From the cell containing the given text, extract its center point as [x, y] coordinate. 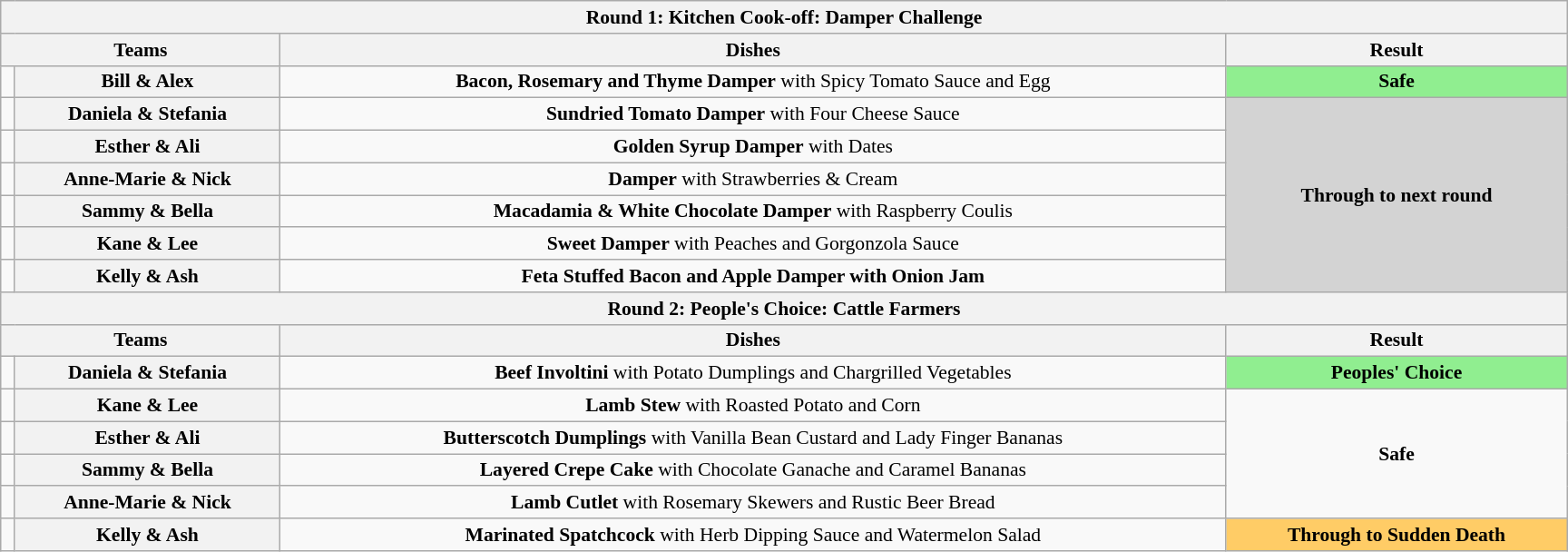
Peoples' Choice [1396, 373]
Lamb Cutlet with Rosemary Skewers and Rustic Beer Bread [753, 503]
Sundried Tomato Damper with Four Cheese Sauce [753, 114]
Butterscotch Dumplings with Vanilla Bean Custard and Lady Finger Bananas [753, 438]
Through to next round [1396, 195]
Bacon, Rosemary and Thyme Damper with Spicy Tomato Sauce and Egg [753, 82]
Damper with Strawberries & Cream [753, 179]
Beef Involtini with Potato Dumplings and Chargrilled Vegetables [753, 373]
Lamb Stew with Roasted Potato and Corn [753, 406]
Marinated Spatchcock with Herb Dipping Sauce and Watermelon Salad [753, 535]
Golden Syrup Damper with Dates [753, 147]
Round 2: People's Choice: Cattle Farmers [784, 309]
Round 1: Kitchen Cook-off: Damper Challenge [784, 17]
Sweet Damper with Peaches and Gorgonzola Sauce [753, 244]
Layered Crepe Cake with Chocolate Ganache and Caramel Bananas [753, 470]
Bill & Alex [147, 82]
Feta Stuffed Bacon and Apple Damper with Onion Jam [753, 276]
Macadamia & White Chocolate Damper with Raspberry Coulis [753, 212]
Through to Sudden Death [1396, 535]
